Return [X, Y] of the center of cell containing provided text 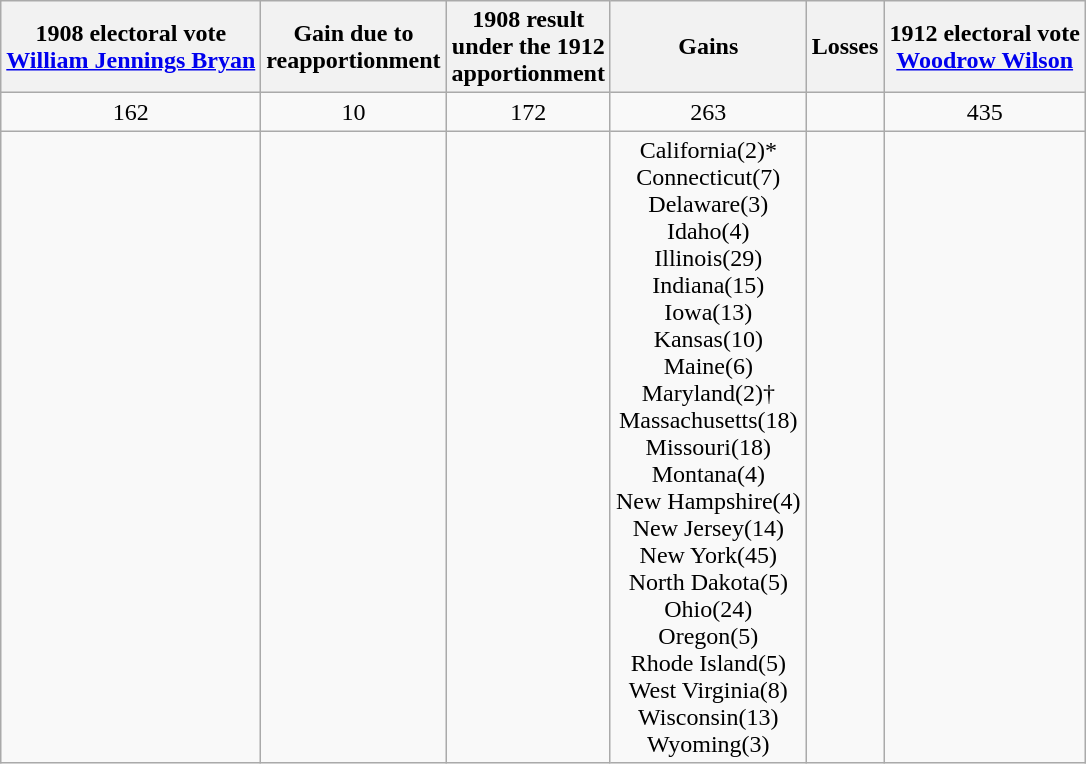
435 [985, 112]
263 [708, 112]
172 [528, 112]
Gain due toreapportionment [354, 47]
Losses [845, 47]
1908 resultunder the 1912apportionment [528, 47]
162 [131, 112]
10 [354, 112]
1912 electoral voteWoodrow Wilson [985, 47]
1908 electoral voteWilliam Jennings Bryan [131, 47]
Gains [708, 47]
